Identify which cell holds the provided text, then report its [X, Y] central coordinate. 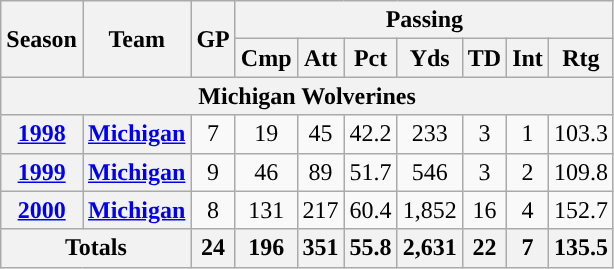
233 [430, 134]
22 [484, 248]
Passing [424, 20]
9 [213, 172]
Att [320, 58]
Totals [96, 248]
217 [320, 210]
51.7 [370, 172]
103.3 [580, 134]
Season [42, 39]
2 [528, 172]
2,631 [430, 248]
135.5 [580, 248]
16 [484, 210]
131 [266, 210]
351 [320, 248]
Rtg [580, 58]
GP [213, 39]
109.8 [580, 172]
Yds [430, 58]
Michigan Wolverines [308, 96]
19 [266, 134]
Pct [370, 58]
TD [484, 58]
55.8 [370, 248]
1998 [42, 134]
42.2 [370, 134]
1,852 [430, 210]
1 [528, 134]
1999 [42, 172]
46 [266, 172]
4 [528, 210]
60.4 [370, 210]
546 [430, 172]
45 [320, 134]
152.7 [580, 210]
2000 [42, 210]
24 [213, 248]
8 [213, 210]
89 [320, 172]
Team [136, 39]
Int [528, 58]
196 [266, 248]
Cmp [266, 58]
